Capture the cell that displays the provided text and extract its (X, Y) central coordinate. 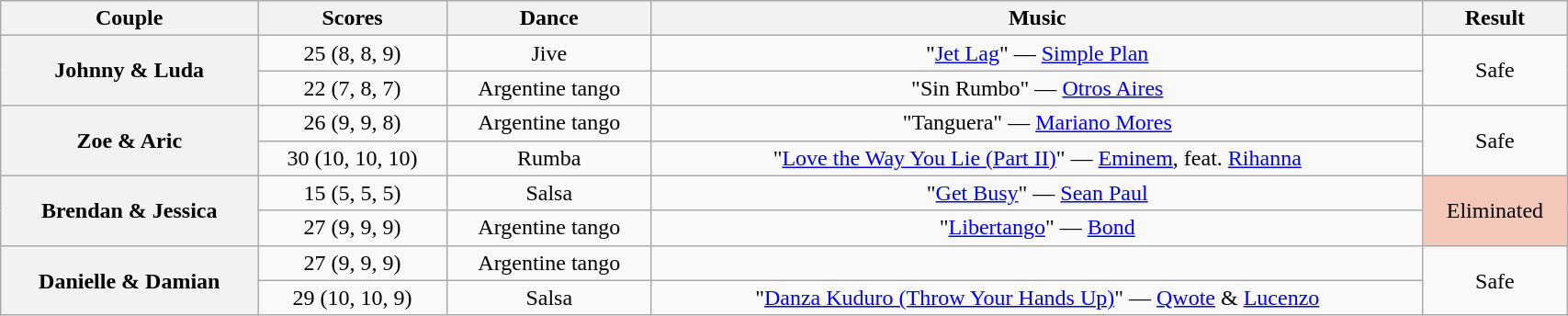
"Libertango" — Bond (1037, 228)
Dance (549, 18)
25 (8, 8, 9) (353, 53)
"Jet Lag" — Simple Plan (1037, 53)
29 (10, 10, 9) (353, 298)
Jive (549, 53)
Scores (353, 18)
30 (10, 10, 10) (353, 158)
Music (1037, 18)
Eliminated (1495, 210)
Danielle & Damian (130, 280)
Brendan & Jessica (130, 210)
"Danza Kuduro (Throw Your Hands Up)" — Qwote & Lucenzo (1037, 298)
Zoe & Aric (130, 141)
"Love the Way You Lie (Part II)" — Eminem, feat. Rihanna (1037, 158)
22 (7, 8, 7) (353, 88)
Rumba (549, 158)
Couple (130, 18)
15 (5, 5, 5) (353, 193)
26 (9, 9, 8) (353, 123)
"Sin Rumbo" — Otros Aires (1037, 88)
Johnny & Luda (130, 71)
"Get Busy" — Sean Paul (1037, 193)
Result (1495, 18)
"Tanguera" — Mariano Mores (1037, 123)
